Determine the [X, Y] coordinate at the center of the cell enclosing the given text.  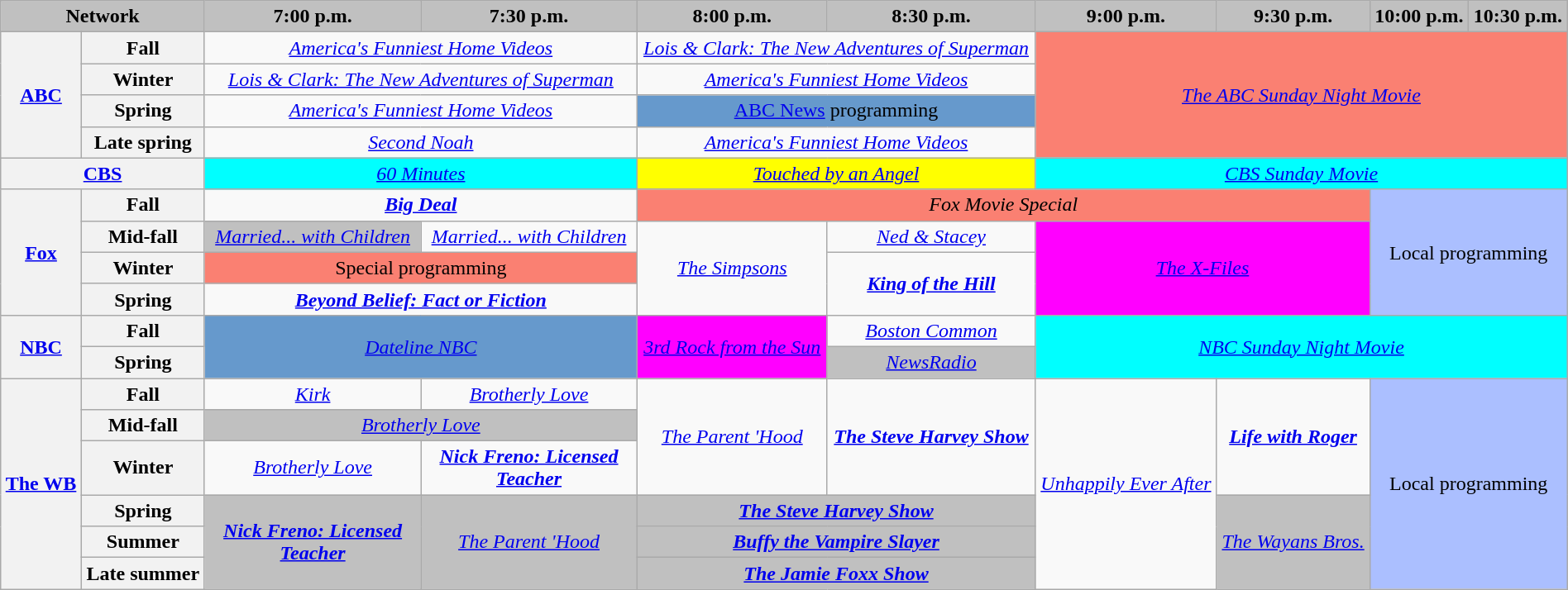
Touched by an Angel [836, 174]
The WB [41, 484]
ABC [41, 95]
Boston Common [931, 331]
Dateline NBC [420, 346]
NBC Sunday Night Movie [1302, 346]
The Jamie Foxx Show [836, 573]
Special programming [420, 268]
60 Minutes [420, 174]
ABC News programming [836, 111]
7:00 p.m. [313, 17]
9:30 p.m. [1293, 17]
CBS [103, 174]
Fox [41, 252]
Ned & Stacey [931, 236]
10:30 p.m. [1518, 17]
Kirk [313, 394]
Unhappily Ever After [1126, 484]
Summer [142, 542]
CBS Sunday Movie [1302, 174]
10:00 p.m. [1419, 17]
Late spring [142, 142]
The Simpsons [732, 268]
NewsRadio [931, 362]
Fox Movie Special [1003, 205]
Big Deal [420, 205]
Second Noah [420, 142]
8:00 p.m. [732, 17]
8:30 p.m. [931, 17]
The X-Files [1202, 268]
Late summer [142, 573]
Beyond Belief: Fact or Fiction [420, 299]
NBC [41, 346]
King of the Hill [931, 283]
7:30 p.m. [529, 17]
Network [103, 17]
The ABC Sunday Night Movie [1302, 95]
3rd Rock from the Sun [732, 346]
Buffy the Vampire Slayer [836, 542]
9:00 p.m. [1126, 17]
Life with Roger [1293, 436]
The Wayans Bros. [1293, 542]
